Detect which cell encompasses the target text, then output its (x, y) center coordinate. 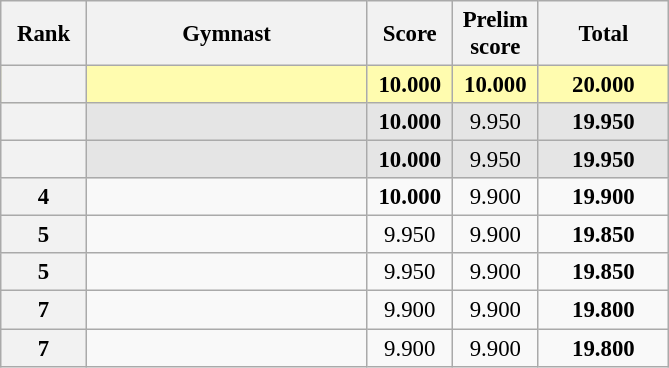
Total (604, 34)
20.000 (604, 85)
Score (410, 34)
Prelim score (496, 34)
4 (44, 197)
Gymnast (226, 34)
19.900 (604, 197)
Rank (44, 34)
